Return the (X, Y) coordinate for the center point of the cell that contains the specified text.  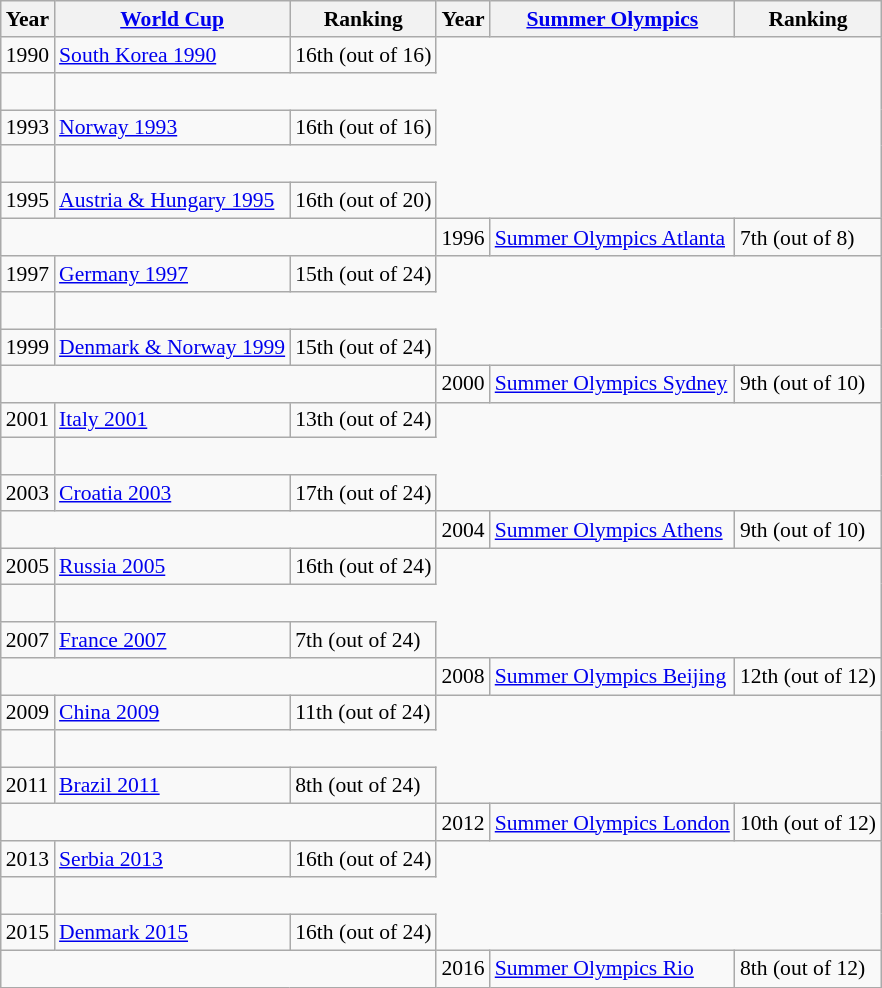
13th (out of 24) (363, 420)
Summer Olympics Rio (612, 969)
2012 (462, 823)
2013 (28, 859)
10th (out of 12) (808, 823)
Serbia 2013 (172, 859)
1996 (462, 238)
Denmark & Norway 1999 (172, 347)
2015 (28, 932)
1990 (28, 55)
Austria & Hungary 1995 (172, 201)
11th (out of 24) (363, 713)
South Korea 1990 (172, 55)
16th (out of 20) (363, 201)
Summer Olympics Beijing (612, 676)
China 2009 (172, 713)
Brazil 2011 (172, 786)
Summer Olympics Athens (612, 530)
Summer Olympics London (612, 823)
2007 (28, 640)
7th (out of 24) (363, 640)
2009 (28, 713)
2004 (462, 530)
1997 (28, 274)
Italy 2001 (172, 420)
2016 (462, 969)
2008 (462, 676)
12th (out of 12) (808, 676)
Summer Olympics (612, 19)
Norway 1993 (172, 128)
Denmark 2015 (172, 932)
2011 (28, 786)
1999 (28, 347)
8th (out of 24) (363, 786)
World Cup (172, 19)
Croatia 2003 (172, 494)
Summer Olympics Sydney (612, 384)
2000 (462, 384)
Summer Olympics Atlanta (612, 238)
1993 (28, 128)
2005 (28, 567)
17th (out of 24) (363, 494)
8th (out of 12) (808, 969)
Germany 1997 (172, 274)
1995 (28, 201)
2001 (28, 420)
2003 (28, 494)
Russia 2005 (172, 567)
7th (out of 8) (808, 238)
France 2007 (172, 640)
